Detect which cell encompasses the target text, then output its [x, y] center coordinate. 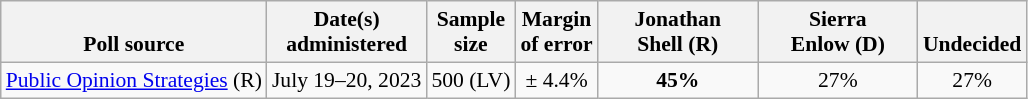
Marginof error [556, 32]
July 19–20, 2023 [346, 80]
Samplesize [470, 32]
Undecided [972, 32]
JonathanShell (R) [678, 32]
45% [678, 80]
± 4.4% [556, 80]
Public Opinion Strategies (R) [134, 80]
500 (LV) [470, 80]
Poll source [134, 32]
SierraEnlow (D) [838, 32]
Date(s)administered [346, 32]
